Capture the cell that displays the provided text and extract its (X, Y) central coordinate. 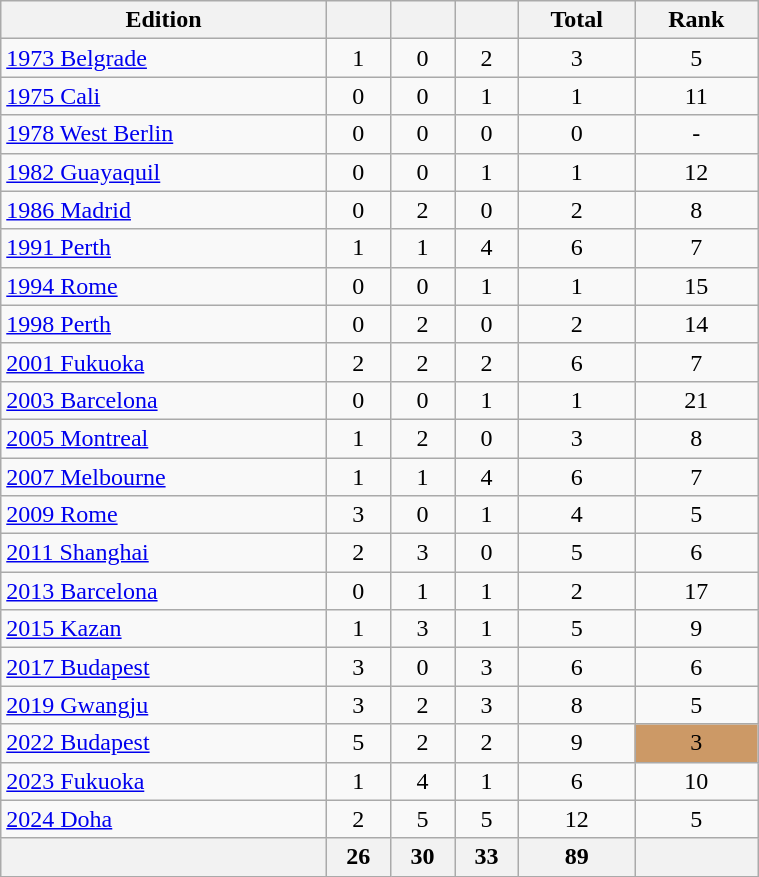
15 (696, 286)
2024 Doha (164, 819)
1975 Cali (164, 96)
89 (577, 857)
2007 Melbourne (164, 477)
2005 Montreal (164, 438)
1982 Guayaquil (164, 172)
10 (696, 781)
2013 Barcelona (164, 591)
Edition (164, 20)
14 (696, 324)
2017 Budapest (164, 667)
2019 Gwangju (164, 705)
2003 Barcelona (164, 400)
30 (422, 857)
17 (696, 591)
1973 Belgrade (164, 58)
1991 Perth (164, 248)
2001 Fukuoka (164, 362)
Rank (696, 20)
1978 West Berlin (164, 134)
2023 Fukuoka (164, 781)
2011 Shanghai (164, 553)
2015 Kazan (164, 629)
11 (696, 96)
2009 Rome (164, 515)
1986 Madrid (164, 210)
33 (487, 857)
21 (696, 400)
1994 Rome (164, 286)
- (696, 134)
2022 Budapest (164, 743)
26 (358, 857)
1998 Perth (164, 324)
Total (577, 20)
